Pinpoint the cell where the given text exists, returning its [x, y] midpoint coordinate. 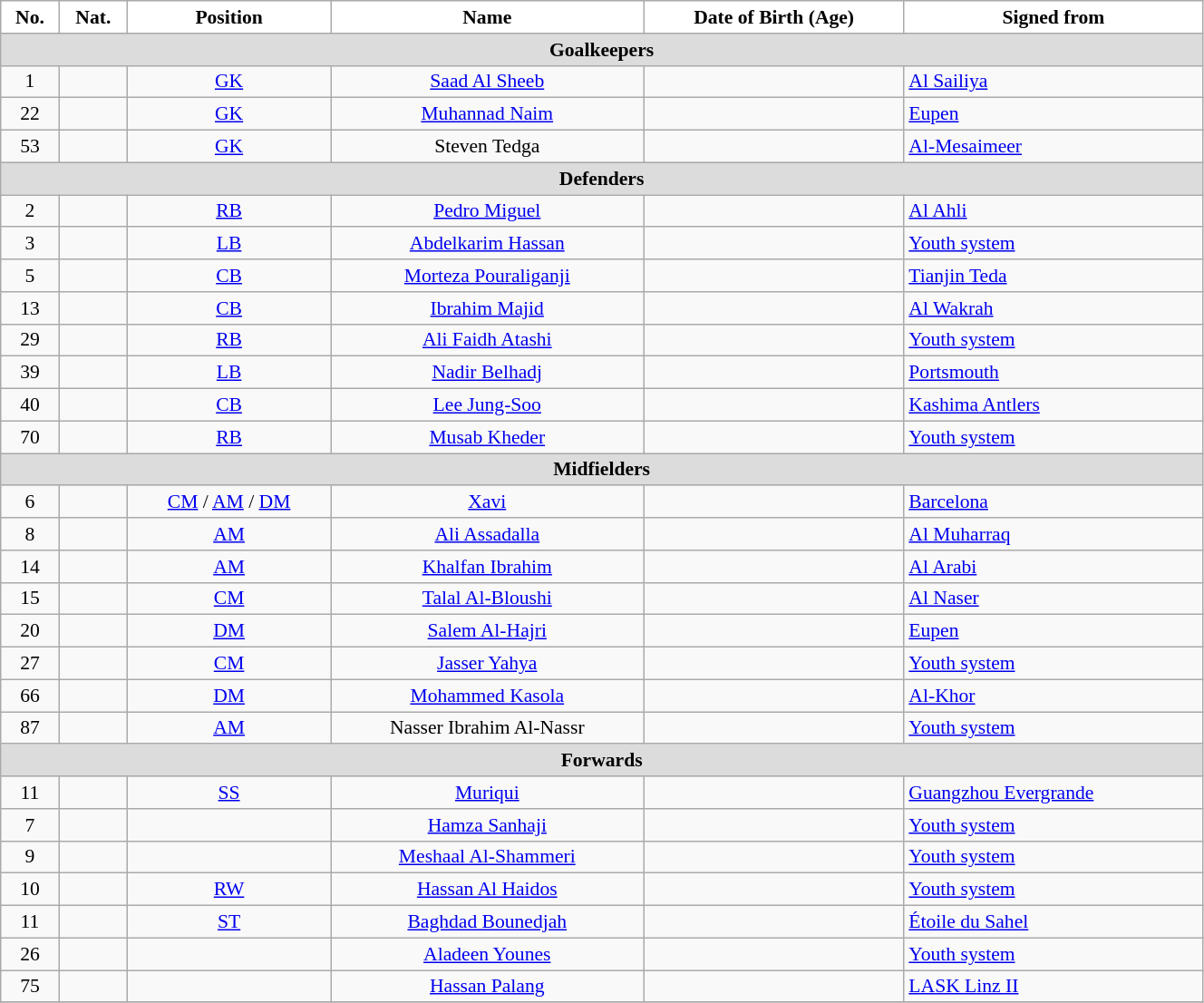
Lee Jung-Soo [488, 405]
Al-Mesaimeer [1053, 147]
14 [30, 567]
53 [30, 147]
5 [30, 276]
7 [30, 825]
70 [30, 437]
Salem Al-Hajri [488, 631]
Mohammed Kasola [488, 696]
6 [30, 502]
Hamza Sanhaji [488, 825]
Steven Tedga [488, 147]
Guangzhou Evergrande [1053, 793]
SS [229, 793]
No. [30, 17]
ST [229, 922]
29 [30, 340]
Saad Al Sheeb [488, 82]
40 [30, 405]
66 [30, 696]
Aladeen Younes [488, 954]
26 [30, 954]
Pedro Miguel [488, 211]
Tianjin Teda [1053, 276]
Al Naser [1053, 599]
2 [30, 211]
Date of Birth (Age) [774, 17]
Al Muharraq [1053, 534]
Hassan Al Haidos [488, 890]
Muriqui [488, 793]
Barcelona [1053, 502]
Khalfan Ibrahim [488, 567]
CM / AM / DM [229, 502]
15 [30, 599]
Midfielders [602, 470]
Position [229, 17]
LASK Linz II [1053, 987]
Étoile du Sahel [1053, 922]
75 [30, 987]
22 [30, 114]
Nat. [92, 17]
Nadir Belhadj [488, 373]
Forwards [602, 761]
Al Ahli [1053, 211]
20 [30, 631]
Ali Faidh Atashi [488, 340]
Morteza Pouraliganji [488, 276]
1 [30, 82]
Meshaal Al-Shammeri [488, 857]
Ali Assadalla [488, 534]
13 [30, 308]
87 [30, 728]
Ibrahim Majid [488, 308]
Muhannad Naim [488, 114]
Kashima Antlers [1053, 405]
Name [488, 17]
9 [30, 857]
Nasser Ibrahim Al-Nassr [488, 728]
Portsmouth [1053, 373]
Al-Khor [1053, 696]
27 [30, 664]
Al Wakrah [1053, 308]
Musab Kheder [488, 437]
Baghdad Bounedjah [488, 922]
39 [30, 373]
Talal Al-Bloushi [488, 599]
Defenders [602, 179]
Xavi [488, 502]
10 [30, 890]
Signed from [1053, 17]
Hassan Palang [488, 987]
Al Arabi [1053, 567]
Abdelkarim Hassan [488, 244]
Goalkeepers [602, 50]
8 [30, 534]
RW [229, 890]
Jasser Yahya [488, 664]
3 [30, 244]
Al Sailiya [1053, 82]
